Locate the cell with the specified text and output its (X, Y) center coordinate. 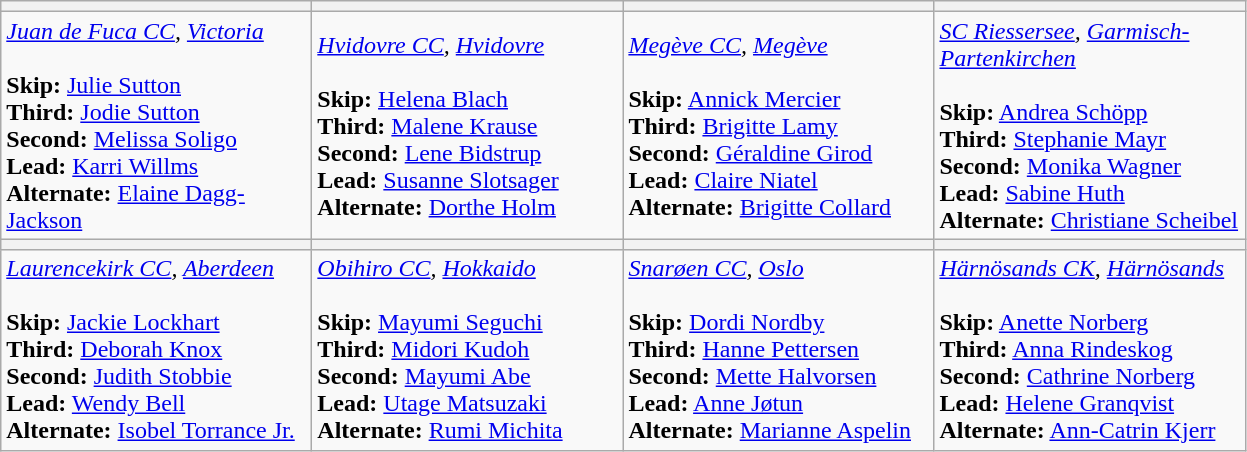
SC Riessersee, Garmisch-PartenkirchenSkip: Andrea Schöpp Third: Stephanie Mayr Second: Monika Wagner Lead: Sabine Huth Alternate: Christiane Scheibel (1090, 126)
Hvidovre CC, HvidovreSkip: Helena Blach Third: Malene Krause Second: Lene Bidstrup Lead: Susanne Slotsager Alternate: Dorthe Holm (468, 126)
Obihiro CC, HokkaidoSkip: Mayumi Seguchi Third: Midori Kudoh Second: Mayumi Abe Lead: Utage Matsuzaki Alternate: Rumi Michita (468, 350)
Juan de Fuca CC, VictoriaSkip: Julie Sutton Third: Jodie Sutton Second: Melissa Soligo Lead: Karri Willms Alternate: Elaine Dagg-Jackson (156, 126)
Snarøen CC, OsloSkip: Dordi Nordby Third: Hanne Pettersen Second: Mette Halvorsen Lead: Anne Jøtun Alternate: Marianne Aspelin (778, 350)
Härnösands CK, HärnösandsSkip: Anette Norberg Third: Anna Rindeskog Second: Cathrine Norberg Lead: Helene Granqvist Alternate: Ann-Catrin Kjerr (1090, 350)
Megève CC, MegèveSkip: Annick Mercier Third: Brigitte Lamy Second: Géraldine Girod Lead: Claire Niatel Alternate: Brigitte Collard (778, 126)
Laurencekirk CC, AberdeenSkip: Jackie Lockhart Third: Deborah Knox Second: Judith Stobbie Lead: Wendy Bell Alternate: Isobel Torrance Jr. (156, 350)
